Capture the cell that displays the provided text and extract its (x, y) central coordinate. 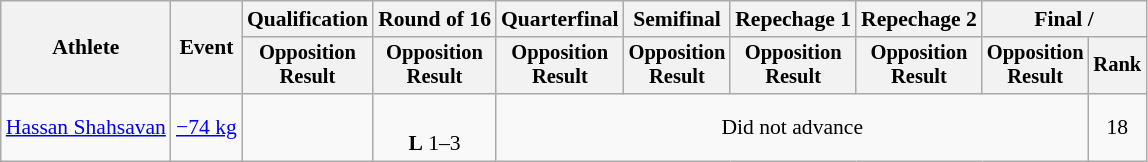
18 (1117, 128)
−74 kg (206, 128)
Repechage 1 (793, 19)
Did not advance (792, 128)
Hassan Shahsavan (86, 128)
Quarterfinal (560, 19)
Semifinal (678, 19)
Rank (1117, 66)
Round of 16 (434, 19)
Repechage 2 (919, 19)
Qualification (308, 19)
Athlete (86, 48)
Event (206, 48)
L 1–3 (434, 128)
Final / (1064, 19)
